Find where the given text appears and provide that cell's center as (X, Y) coordinate. 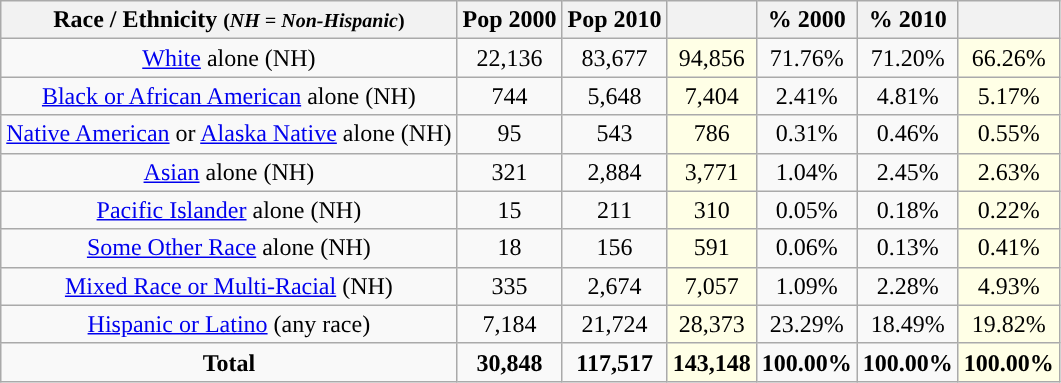
0.13% (908, 248)
310 (712, 210)
% 2000 (806, 20)
5.17% (1008, 96)
Total (229, 362)
321 (510, 172)
786 (712, 134)
2,674 (614, 286)
211 (614, 210)
0.41% (1008, 248)
95 (510, 134)
0.18% (908, 210)
4.81% (908, 96)
Mixed Race or Multi-Racial (NH) (229, 286)
28,373 (712, 324)
1.09% (806, 286)
83,677 (614, 58)
0.22% (1008, 210)
Asian alone (NH) (229, 172)
19.82% (1008, 324)
2,884 (614, 172)
22,136 (510, 58)
Pacific Islander alone (NH) (229, 210)
2.63% (1008, 172)
335 (510, 286)
0.55% (1008, 134)
1.04% (806, 172)
117,517 (614, 362)
7,404 (712, 96)
30,848 (510, 362)
744 (510, 96)
156 (614, 248)
2.28% (908, 286)
18 (510, 248)
Hispanic or Latino (any race) (229, 324)
4.93% (1008, 286)
Race / Ethnicity (NH = Non-Hispanic) (229, 20)
591 (712, 248)
7,057 (712, 286)
7,184 (510, 324)
71.76% (806, 58)
23.29% (806, 324)
18.49% (908, 324)
2.45% (908, 172)
71.20% (908, 58)
Pop 2010 (614, 20)
0.06% (806, 248)
Native American or Alaska Native alone (NH) (229, 134)
White alone (NH) (229, 58)
143,148 (712, 362)
0.05% (806, 210)
% 2010 (908, 20)
5,648 (614, 96)
2.41% (806, 96)
94,856 (712, 58)
0.46% (908, 134)
21,724 (614, 324)
Some Other Race alone (NH) (229, 248)
15 (510, 210)
543 (614, 134)
Pop 2000 (510, 20)
0.31% (806, 134)
Black or African American alone (NH) (229, 96)
66.26% (1008, 58)
3,771 (712, 172)
